Identify which cell holds the provided text, then report its (X, Y) central coordinate. 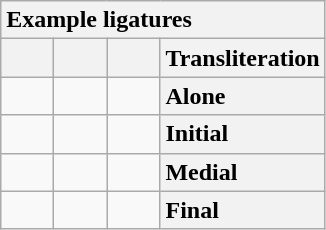
Example ligatures (163, 20)
Alone (242, 96)
Medial (242, 172)
Transliteration (242, 58)
Initial (242, 134)
Final (242, 210)
